Pinpoint the cell where the given text exists, returning its (x, y) midpoint coordinate. 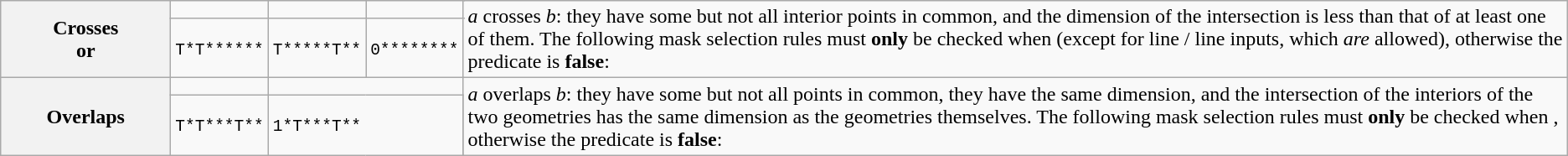
T*****T** (317, 47)
0******** (415, 47)
1*T***T** (365, 126)
T*T****** (219, 47)
T*T***T** (219, 126)
Overlaps (85, 117)
Crosses or (85, 39)
